Scan for the cell matching the given text and deliver its (X, Y) coordinate at center. 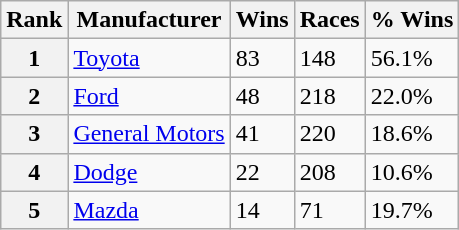
Mazda (149, 210)
% Wins (412, 20)
General Motors (149, 134)
208 (330, 172)
1 (34, 58)
Dodge (149, 172)
56.1% (412, 58)
14 (262, 210)
Manufacturer (149, 20)
83 (262, 58)
3 (34, 134)
5 (34, 210)
41 (262, 134)
Toyota (149, 58)
220 (330, 134)
22.0% (412, 96)
Races (330, 20)
22 (262, 172)
48 (262, 96)
Ford (149, 96)
18.6% (412, 134)
10.6% (412, 172)
71 (330, 210)
218 (330, 96)
19.7% (412, 210)
Wins (262, 20)
Rank (34, 20)
148 (330, 58)
4 (34, 172)
2 (34, 96)
